From the cell containing the given text, extract its center point as [X, Y] coordinate. 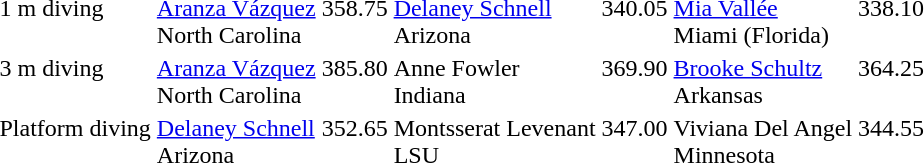
Anne Fowler Indiana [494, 82]
385.80 [354, 82]
369.90 [634, 82]
Aranza Vázquez North Carolina [236, 82]
Brooke Schultz Arkansas [763, 82]
